From the cell containing the given text, extract its center point as (X, Y) coordinate. 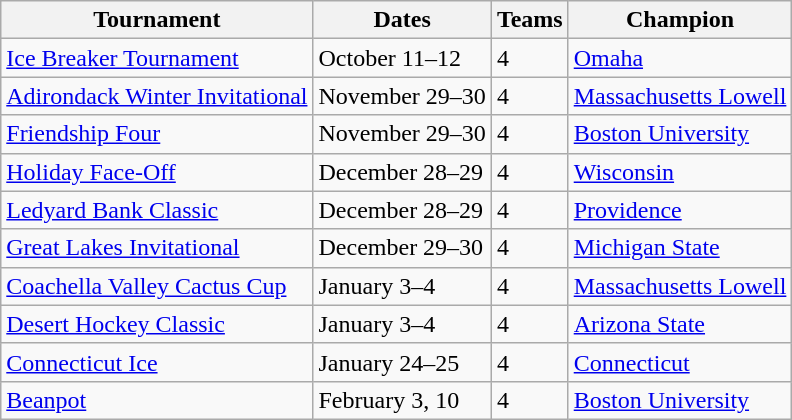
Ledyard Bank Classic (157, 210)
February 3, 10 (402, 400)
Dates (402, 20)
Omaha (680, 58)
October 11–12 (402, 58)
Holiday Face-Off (157, 172)
Great Lakes Invitational (157, 248)
Beanpot (157, 400)
Ice Breaker Tournament (157, 58)
Connecticut (680, 362)
December 29–30 (402, 248)
Connecticut Ice (157, 362)
Coachella Valley Cactus Cup (157, 286)
Providence (680, 210)
Desert Hockey Classic (157, 324)
Tournament (157, 20)
Friendship Four (157, 134)
Adirondack Winter Invitational (157, 96)
Champion (680, 20)
Wisconsin (680, 172)
Teams (530, 20)
January 24–25 (402, 362)
Arizona State (680, 324)
Michigan State (680, 248)
